Locate the cell with the specified text and output its [x, y] center coordinate. 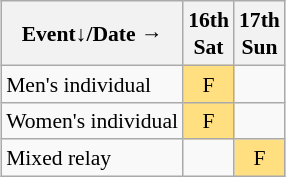
Men's individual [92, 84]
16thSat [208, 33]
Mixed relay [92, 158]
Women's individual [92, 120]
Event↓/Date → [92, 33]
17thSun [260, 33]
